Extract the [x, y] coordinate from the center of the cell holding the provided text.  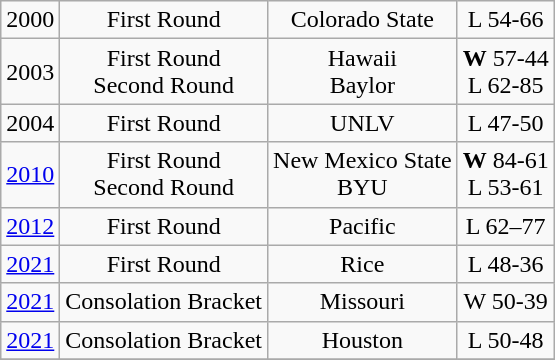
L 54-66 [506, 20]
2000 [30, 20]
L 50-48 [506, 340]
2004 [30, 123]
UNLV [363, 123]
2003 [30, 72]
Houston [363, 340]
2012 [30, 226]
Hawaii Baylor [363, 72]
New Mexico State BYU [363, 174]
Colorado State [363, 20]
Pacific [363, 226]
Missouri [363, 302]
W 57-44 L 62-85 [506, 72]
L 48-36 [506, 264]
Rice [363, 264]
L 47-50 [506, 123]
2010 [30, 174]
L 62–77 [506, 226]
W 50-39 [506, 302]
W 84-61 L 53-61 [506, 174]
